Find where the given text appears and provide that cell's center as (x, y) coordinate. 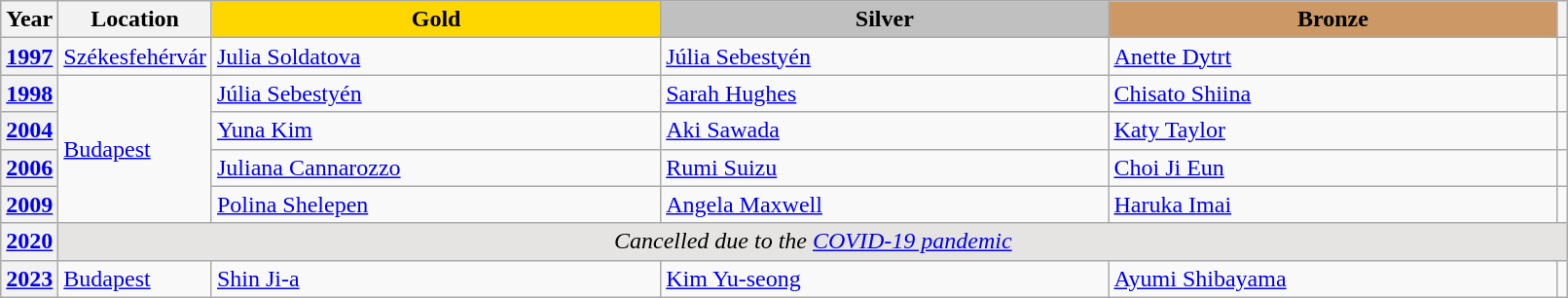
Rumi Suizu (885, 168)
Ayumi Shibayama (1333, 279)
Angela Maxwell (885, 205)
2006 (29, 168)
2004 (29, 130)
Yuna Kim (436, 130)
Kim Yu-seong (885, 279)
Julia Soldatova (436, 56)
Polina Shelepen (436, 205)
Anette Dytrt (1333, 56)
1998 (29, 93)
Gold (436, 19)
Sarah Hughes (885, 93)
Székesfehérvár (135, 56)
2023 (29, 279)
Haruka Imai (1333, 205)
2009 (29, 205)
Choi Ji Eun (1333, 168)
1997 (29, 56)
Cancelled due to the COVID-19 pandemic (814, 242)
Bronze (1333, 19)
2020 (29, 242)
Aki Sawada (885, 130)
Juliana Cannarozzo (436, 168)
Year (29, 19)
Shin Ji-a (436, 279)
Location (135, 19)
Chisato Shiina (1333, 93)
Katy Taylor (1333, 130)
Silver (885, 19)
